From the cell containing the given text, extract its center point as (X, Y) coordinate. 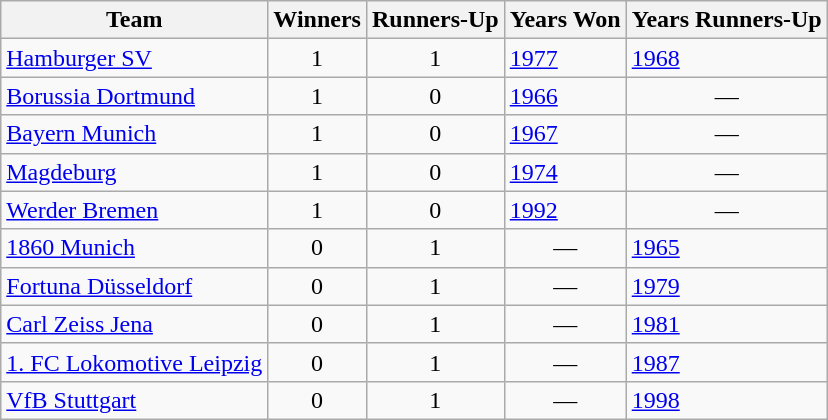
1860 Munich (134, 248)
1987 (726, 362)
Bayern Munich (134, 134)
1965 (726, 248)
1. FC Lokomotive Leipzig (134, 362)
Hamburger SV (134, 58)
Years Runners-Up (726, 20)
1967 (565, 134)
1979 (726, 286)
Runners-Up (435, 20)
1974 (565, 172)
Borussia Dortmund (134, 96)
Winners (318, 20)
Werder Bremen (134, 210)
Magdeburg (134, 172)
1992 (565, 210)
VfB Stuttgart (134, 400)
Fortuna Düsseldorf (134, 286)
1977 (565, 58)
1998 (726, 400)
Team (134, 20)
1981 (726, 324)
1966 (565, 96)
Carl Zeiss Jena (134, 324)
Years Won (565, 20)
1968 (726, 58)
